Capture the cell that displays the provided text and extract its [x, y] central coordinate. 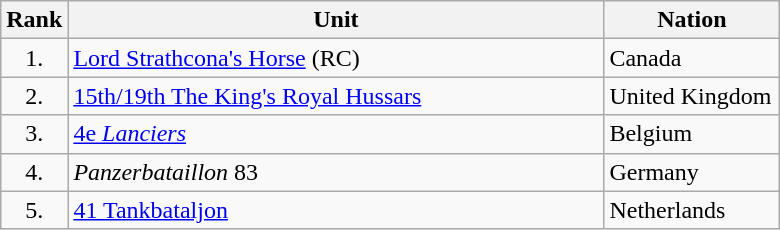
Canada [692, 58]
Panzerbataillon 83 [336, 172]
15th/19th The King's Royal Hussars [336, 96]
41 Tankbataljon [336, 210]
Unit [336, 20]
4. [34, 172]
1. [34, 58]
Rank [34, 20]
5. [34, 210]
Netherlands [692, 210]
4e Lanciers [336, 134]
Belgium [692, 134]
Germany [692, 172]
Lord Strathcona's Horse (RC) [336, 58]
2. [34, 96]
3. [34, 134]
United Kingdom [692, 96]
Nation [692, 20]
